For the text-containing cell, return its midpoint in [x, y] coordinate format. 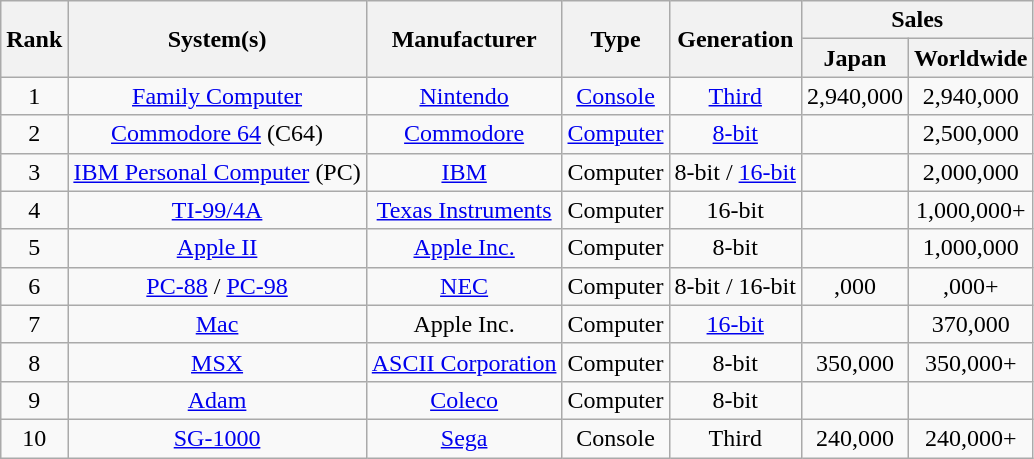
Mac [217, 324]
Worldwide [971, 58]
Type [616, 39]
,000 [854, 286]
350,000 [854, 362]
Generation [735, 39]
350,000+ [971, 362]
Commodore 64 (C64) [217, 134]
IBM Personal Computer (PC) [217, 172]
4 [34, 210]
Apple II [217, 248]
1,000,000+ [971, 210]
1,000,000 [971, 248]
2,000,000 [971, 172]
ASCII Corporation [464, 362]
Sales [916, 20]
PC-88 / PC-98 [217, 286]
System(s) [217, 39]
TI-99/4A [217, 210]
240,000 [854, 438]
IBM [464, 172]
Coleco [464, 400]
Rank [34, 39]
SG-1000 [217, 438]
7 [34, 324]
2,500,000 [971, 134]
10 [34, 438]
1 [34, 96]
8 [34, 362]
Family Computer [217, 96]
MSX [217, 362]
5 [34, 248]
370,000 [971, 324]
Sega [464, 438]
240,000+ [971, 438]
9 [34, 400]
NEC [464, 286]
3 [34, 172]
Adam [217, 400]
Commodore [464, 134]
Nintendo [464, 96]
Texas Instruments [464, 210]
6 [34, 286]
Japan [854, 58]
2 [34, 134]
,000+ [971, 286]
Manufacturer [464, 39]
